For the text-containing cell, return its midpoint in (x, y) coordinate format. 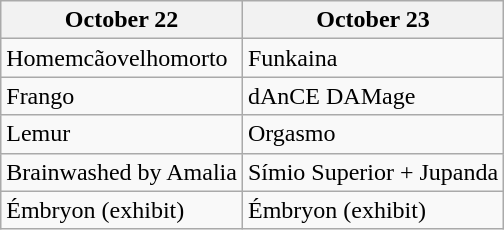
Símio Superior + Jupanda (372, 172)
Funkaina (372, 58)
Orgasmo (372, 134)
Frango (122, 96)
dAnCE DAMage (372, 96)
October 23 (372, 20)
October 22 (122, 20)
Homemcãovelhomorto (122, 58)
Lemur (122, 134)
Brainwashed by Amalia (122, 172)
